Locate the cell with the specified text and output its (x, y) center coordinate. 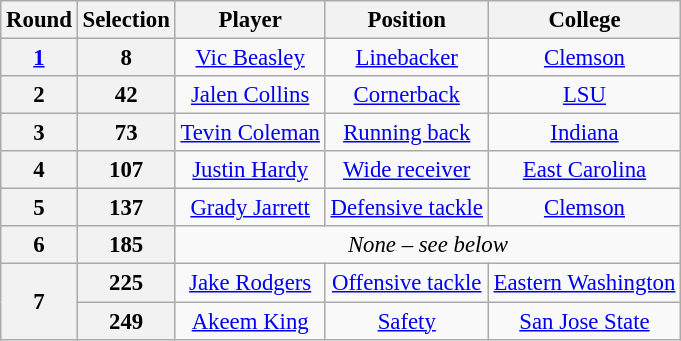
East Carolina (584, 170)
Jake Rodgers (250, 283)
5 (39, 208)
Eastern Washington (584, 283)
1 (39, 58)
Selection (126, 20)
185 (126, 245)
Jalen Collins (250, 95)
2 (39, 95)
Wide receiver (406, 170)
6 (39, 245)
Cornerback (406, 95)
None – see below (428, 245)
San Jose State (584, 321)
4 (39, 170)
107 (126, 170)
Position (406, 20)
LSU (584, 95)
Tevin Coleman (250, 133)
7 (39, 302)
Vic Beasley (250, 58)
Safety (406, 321)
Round (39, 20)
137 (126, 208)
Linebacker (406, 58)
College (584, 20)
Grady Jarrett (250, 208)
Justin Hardy (250, 170)
Running back (406, 133)
Player (250, 20)
Defensive tackle (406, 208)
Akeem King (250, 321)
8 (126, 58)
249 (126, 321)
3 (39, 133)
42 (126, 95)
73 (126, 133)
Offensive tackle (406, 283)
225 (126, 283)
Indiana (584, 133)
